Detect which cell encompasses the target text, then output its (X, Y) center coordinate. 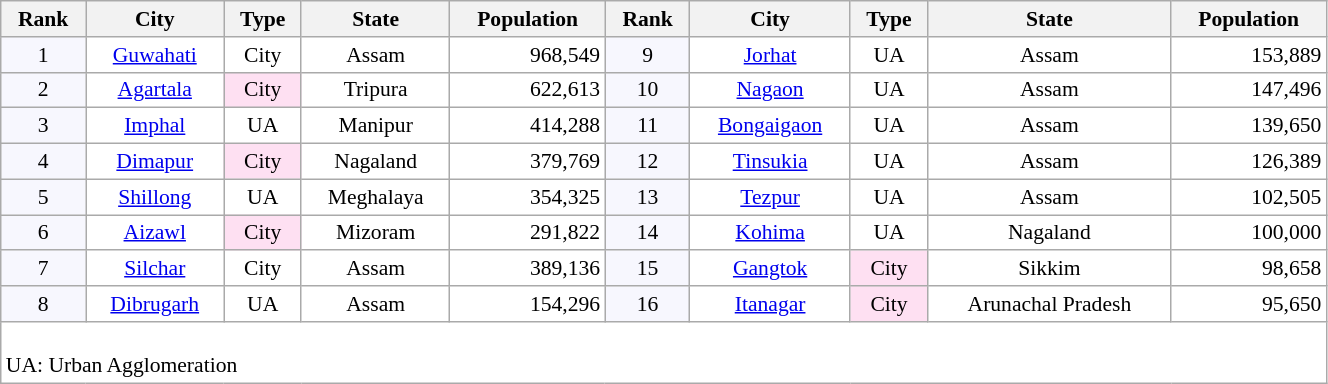
379,769 (528, 162)
Tinsukia (770, 162)
Sikkim (1050, 269)
16 (648, 304)
8 (44, 304)
968,549 (528, 55)
Itanagar (770, 304)
Shillong (155, 197)
Aizawl (155, 233)
102,505 (1248, 197)
95,650 (1248, 304)
Meghalaya (375, 197)
291,822 (528, 233)
9 (648, 55)
100,000 (1248, 233)
Jorhat (770, 55)
2 (44, 90)
98,658 (1248, 269)
622,613 (528, 90)
153,889 (1248, 55)
10 (648, 90)
139,650 (1248, 126)
Agartala (155, 90)
Nagaon (770, 90)
5 (44, 197)
414,288 (528, 126)
Tripura (375, 90)
15 (648, 269)
Arunachal Pradesh (1050, 304)
Silchar (155, 269)
Tezpur (770, 197)
126,389 (1248, 162)
Kohima (770, 233)
6 (44, 233)
UA: Urban Agglomeration (664, 352)
147,496 (1248, 90)
Imphal (155, 126)
3 (44, 126)
154,296 (528, 304)
389,136 (528, 269)
11 (648, 126)
Bongaigaon (770, 126)
Dimapur (155, 162)
4 (44, 162)
Gangtok (770, 269)
354,325 (528, 197)
Mizoram (375, 233)
12 (648, 162)
7 (44, 269)
Manipur (375, 126)
Guwahati (155, 55)
13 (648, 197)
Dibrugarh (155, 304)
1 (44, 55)
14 (648, 233)
